Determine the [X, Y] coordinate at the center of the cell enclosing the given text.  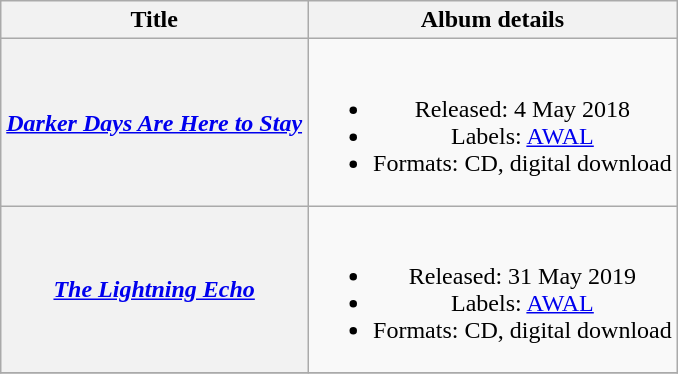
Title [154, 20]
The Lightning Echo [154, 290]
Album details [493, 20]
Darker Days Are Here to Stay [154, 122]
Released: 31 May 2019Labels: AWALFormats: CD, digital download [493, 290]
Released: 4 May 2018Labels: AWALFormats: CD, digital download [493, 122]
